Find where the given text appears and provide that cell's center as [x, y] coordinate. 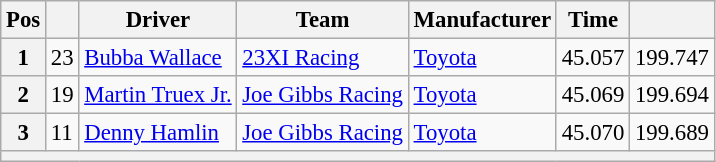
45.057 [592, 58]
45.069 [592, 95]
Pos [24, 20]
19 [62, 95]
Bubba Wallace [158, 58]
45.070 [592, 133]
Martin Truex Jr. [158, 95]
Manufacturer [482, 20]
Driver [158, 20]
11 [62, 133]
Time [592, 20]
3 [24, 133]
199.689 [672, 133]
1 [24, 58]
199.747 [672, 58]
Team [322, 20]
23XI Racing [322, 58]
199.694 [672, 95]
2 [24, 95]
23 [62, 58]
Denny Hamlin [158, 133]
